Find where the given text appears and provide that cell's center as (X, Y) coordinate. 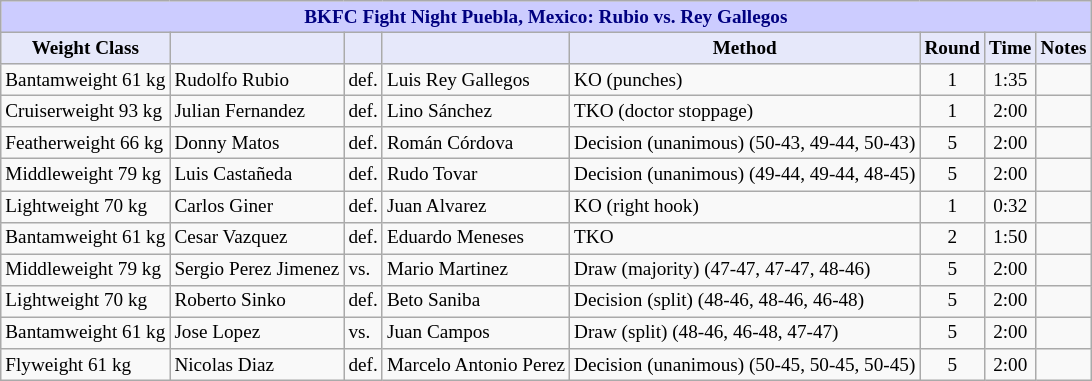
Time (1010, 48)
0:32 (1010, 206)
Marcelo Antonio Perez (476, 365)
Jose Lopez (257, 333)
Donny Matos (257, 143)
TKO (doctor stoppage) (745, 111)
Roberto Sinko (257, 301)
1:50 (1010, 238)
Weight Class (86, 48)
Eduardo Meneses (476, 238)
TKO (745, 238)
Luis Castañeda (257, 175)
Juan Alvarez (476, 206)
Carlos Giner (257, 206)
Nicolas Diaz (257, 365)
Cesar Vazquez (257, 238)
Rudolfo Rubio (257, 80)
Mario Martinez (476, 270)
Method (745, 48)
Cruiserweight 93 kg (86, 111)
Sergio Perez Jimenez (257, 270)
Draw (majority) (47-47, 47-47, 48-46) (745, 270)
2 (952, 238)
Decision (unanimous) (50-43, 49-44, 50-43) (745, 143)
BKFC Fight Night Puebla, Mexico: Rubio vs. Rey Gallegos (546, 17)
Flyweight 61 kg (86, 365)
Decision (split) (48-46, 48-46, 46-48) (745, 301)
Luis Rey Gallegos (476, 80)
Juan Campos (476, 333)
Featherweight 66 kg (86, 143)
Notes (1064, 48)
Round (952, 48)
1:35 (1010, 80)
KO (right hook) (745, 206)
Draw (split) (48-46, 46-48, 47-47) (745, 333)
Decision (unanimous) (49-44, 49-44, 48-45) (745, 175)
KO (punches) (745, 80)
Beto Saniba (476, 301)
Decision (unanimous) (50-45, 50-45, 50-45) (745, 365)
Román Córdova (476, 143)
Lino Sánchez (476, 111)
Rudo Tovar (476, 175)
Julian Fernandez (257, 111)
